Capture the cell that displays the provided text and extract its [X, Y] central coordinate. 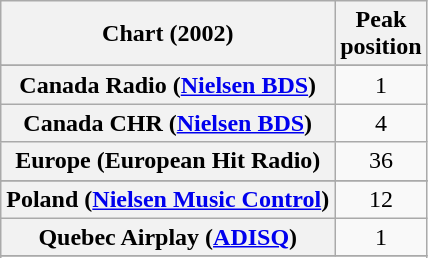
12 [381, 199]
Canada Radio (Nielsen BDS) [168, 85]
4 [381, 123]
Poland (Nielsen Music Control) [168, 199]
36 [381, 161]
Chart (2002) [168, 34]
Canada CHR (Nielsen BDS) [168, 123]
Peakposition [381, 34]
Europe (European Hit Radio) [168, 161]
Quebec Airplay (ADISQ) [168, 237]
